Output the (x, y) coordinate of the center of the cell containing the given text.  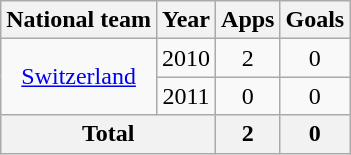
2011 (186, 96)
Goals (315, 20)
2010 (186, 58)
Total (108, 134)
Apps (248, 20)
National team (79, 20)
Year (186, 20)
Switzerland (79, 77)
